Scan for the cell matching the given text and deliver its (x, y) coordinate at center. 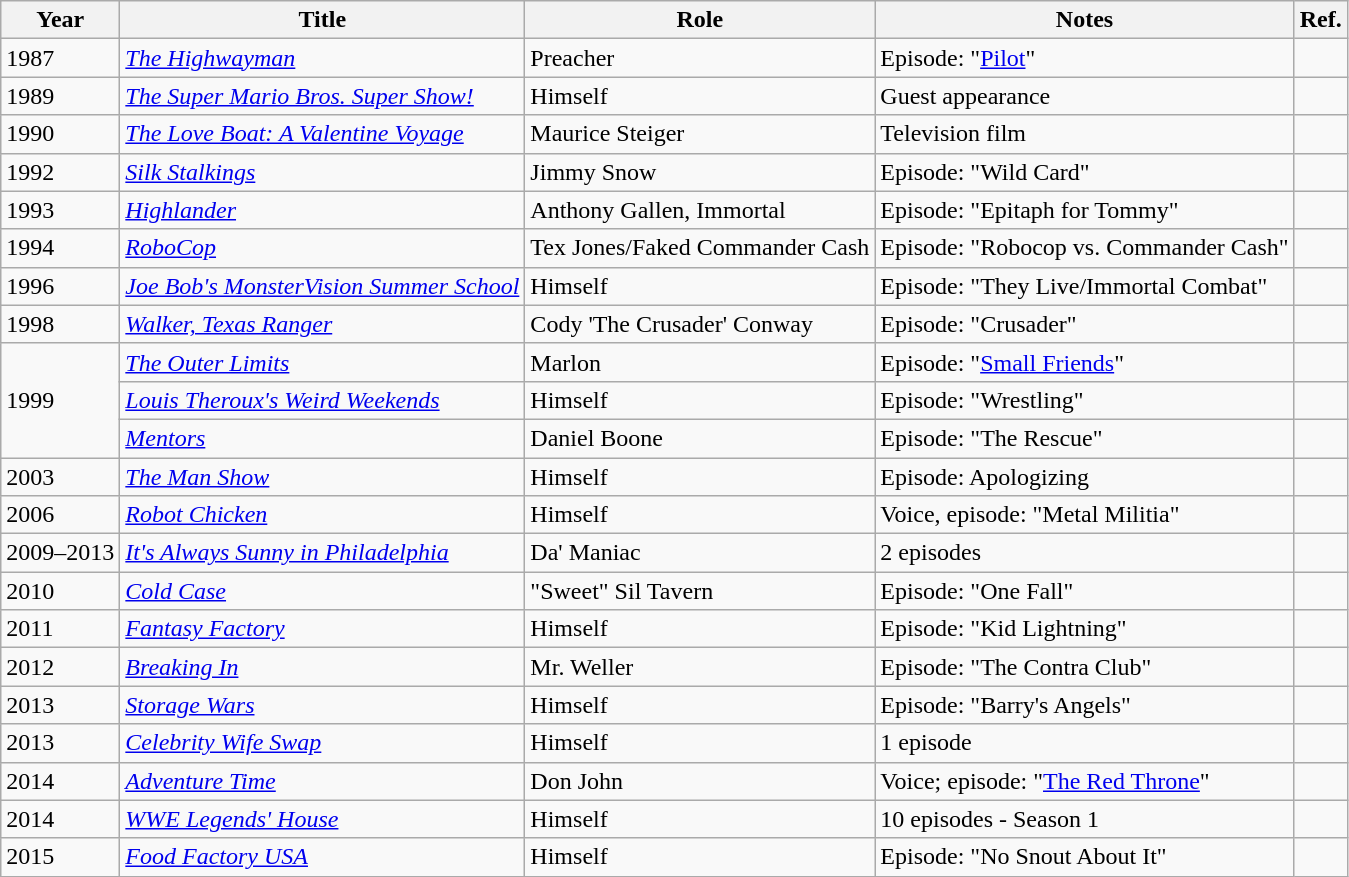
Ref. (1320, 20)
Celebrity Wife Swap (322, 743)
Episode: "No Snout About It" (1084, 857)
2012 (60, 667)
Jimmy Snow (700, 172)
Da' Maniac (700, 553)
Episode: "Kid Lightning" (1084, 629)
2003 (60, 477)
2010 (60, 591)
Preacher (700, 58)
2006 (60, 515)
1994 (60, 248)
Anthony Gallen, Immortal (700, 210)
Episode: "Small Friends" (1084, 362)
Robot Chicken (322, 515)
1996 (60, 286)
RoboCop (322, 248)
Episode: "They Live/Immortal Combat" (1084, 286)
Episode: "Wrestling" (1084, 400)
Voice; episode: "The Red Throne" (1084, 781)
The Highwayman (322, 58)
"Sweet" Sil Tavern (700, 591)
Adventure Time (322, 781)
Television film (1084, 134)
Marlon (700, 362)
Notes (1084, 20)
The Man Show (322, 477)
1993 (60, 210)
Louis Theroux's Weird Weekends (322, 400)
2011 (60, 629)
Walker, Texas Ranger (322, 324)
Mentors (322, 438)
Episode: "Epitaph for Tommy" (1084, 210)
Joe Bob's MonsterVision Summer School (322, 286)
10 episodes - Season 1 (1084, 819)
Year (60, 20)
Cold Case (322, 591)
The Super Mario Bros. Super Show! (322, 96)
Maurice Steiger (700, 134)
Don John (700, 781)
Highlander (322, 210)
Cody 'The Crusader' Conway (700, 324)
1990 (60, 134)
Breaking In (322, 667)
Title (322, 20)
2015 (60, 857)
It's Always Sunny in Philadelphia (322, 553)
2009–2013 (60, 553)
Tex Jones/Faked Commander Cash (700, 248)
Episode: "The Contra Club" (1084, 667)
1992 (60, 172)
Voice, episode: "Metal Militia" (1084, 515)
1989 (60, 96)
Role (700, 20)
Episode: "Pilot" (1084, 58)
Episode: "Robocop vs. Commander Cash" (1084, 248)
Storage Wars (322, 705)
1998 (60, 324)
Mr. Weller (700, 667)
Silk Stalkings (322, 172)
Episode: "Barry's Angels" (1084, 705)
Guest appearance (1084, 96)
Episode: "Wild Card" (1084, 172)
Episode: "One Fall" (1084, 591)
Episode: "The Rescue" (1084, 438)
Fantasy Factory (322, 629)
2 episodes (1084, 553)
WWE Legends' House (322, 819)
The Outer Limits (322, 362)
The Love Boat: A Valentine Voyage (322, 134)
Episode: "Crusader" (1084, 324)
1999 (60, 400)
Food Factory USA (322, 857)
1 episode (1084, 743)
1987 (60, 58)
Daniel Boone (700, 438)
Episode: Apologizing (1084, 477)
